Find where the given text appears and provide that cell's center as [x, y] coordinate. 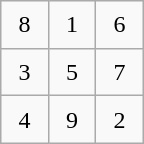
7 [120, 72]
4 [24, 120]
5 [72, 72]
8 [24, 24]
3 [24, 72]
1 [72, 24]
6 [120, 24]
9 [72, 120]
2 [120, 120]
